Scan for the cell matching the given text and deliver its (x, y) coordinate at center. 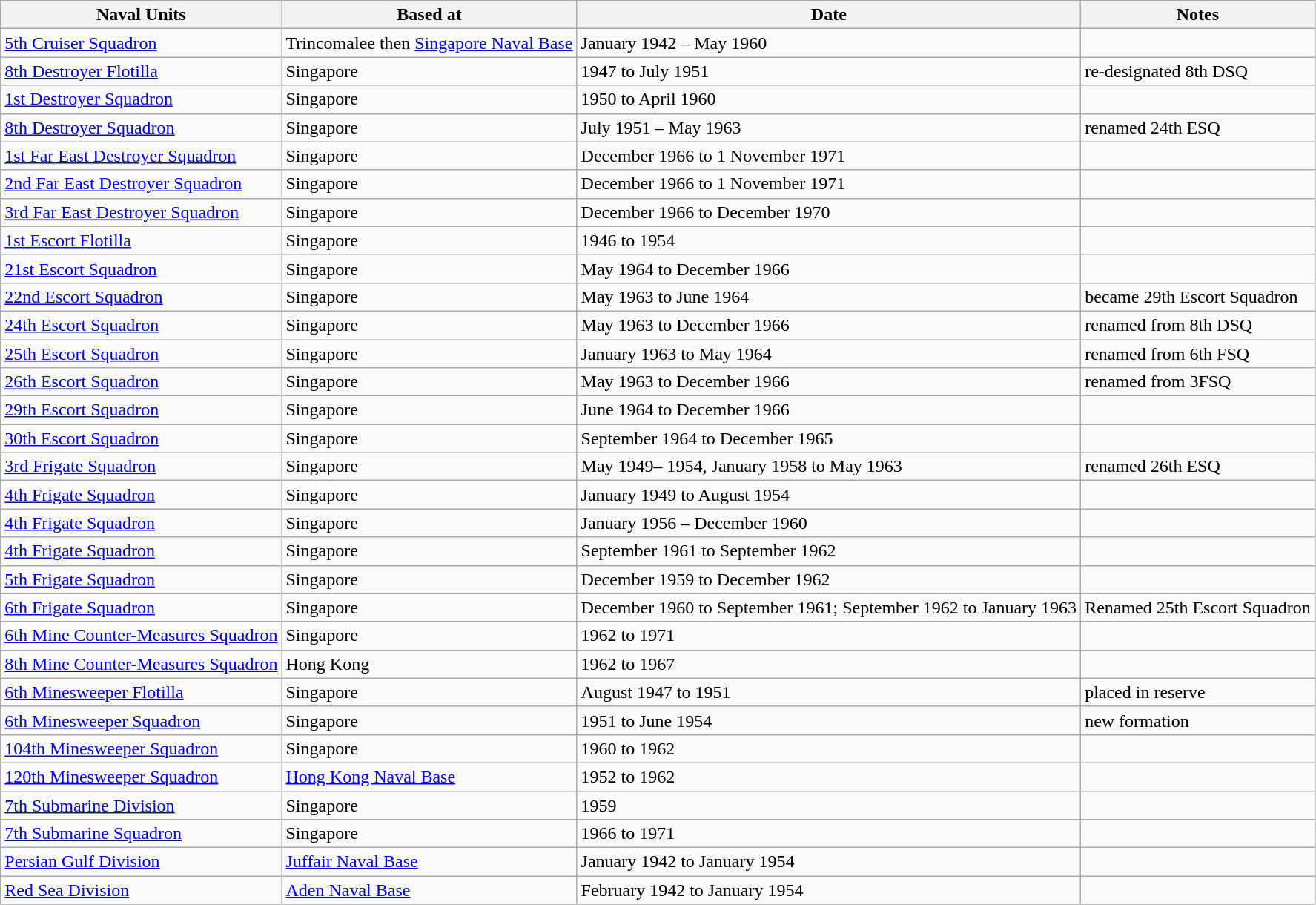
1950 to April 1960 (829, 99)
Date (829, 15)
September 1961 to September 1962 (829, 551)
May 1963 to June 1964 (829, 297)
January 1942 – May 1960 (829, 43)
August 1947 to 1951 (829, 692)
24th Escort Squadron (141, 325)
new formation (1198, 720)
January 1949 to August 1954 (829, 495)
1951 to June 1954 (829, 720)
Renamed 25th Escort Squadron (1198, 608)
July 1951 – May 1963 (829, 128)
5th Frigate Squadron (141, 579)
Hong Kong Naval Base (429, 777)
renamed 26th ESQ (1198, 467)
7th Submarine Division (141, 805)
8th Mine Counter-Measures Squadron (141, 664)
December 1966 to December 1970 (829, 212)
26th Escort Squadron (141, 382)
May 1949– 1954, January 1958 to May 1963 (829, 467)
29th Escort Squadron (141, 410)
2nd Far East Destroyer Squadron (141, 184)
May 1964 to December 1966 (829, 269)
1962 to 1967 (829, 664)
Red Sea Division (141, 890)
8th Destroyer Squadron (141, 128)
1966 to 1971 (829, 834)
June 1964 to December 1966 (829, 410)
6th Frigate Squadron (141, 608)
renamed from 3FSQ (1198, 382)
became 29th Escort Squadron (1198, 297)
1st Escort Flotilla (141, 240)
Persian Gulf Division (141, 862)
placed in reserve (1198, 692)
renamed from 6th FSQ (1198, 354)
Juffair Naval Base (429, 862)
January 1956 – December 1960 (829, 523)
Aden Naval Base (429, 890)
renamed 24th ESQ (1198, 128)
22nd Escort Squadron (141, 297)
3rd Far East Destroyer Squadron (141, 212)
February 1942 to January 1954 (829, 890)
6th Mine Counter-Measures Squadron (141, 636)
Notes (1198, 15)
re-designated 8th DSQ (1198, 71)
1st Destroyer Squadron (141, 99)
25th Escort Squadron (141, 354)
January 1942 to January 1954 (829, 862)
Naval Units (141, 15)
Trincomalee then Singapore Naval Base (429, 43)
1947 to July 1951 (829, 71)
30th Escort Squadron (141, 438)
3rd Frigate Squadron (141, 467)
6th Minesweeper Squadron (141, 720)
1st Far East Destroyer Squadron (141, 156)
1962 to 1971 (829, 636)
1946 to 1954 (829, 240)
6th Minesweeper Flotilla (141, 692)
120th Minesweeper Squadron (141, 777)
renamed from 8th DSQ (1198, 325)
Hong Kong (429, 664)
December 1960 to September 1961; September 1962 to January 1963 (829, 608)
January 1963 to May 1964 (829, 354)
8th Destroyer Flotilla (141, 71)
Based at (429, 15)
1960 to 1962 (829, 748)
1952 to 1962 (829, 777)
1959 (829, 805)
21st Escort Squadron (141, 269)
104th Minesweeper Squadron (141, 748)
5th Cruiser Squadron (141, 43)
7th Submarine Squadron (141, 834)
December 1959 to December 1962 (829, 579)
September 1964 to December 1965 (829, 438)
